Provide the (X, Y) coordinate of the cell's center where the given text is located.  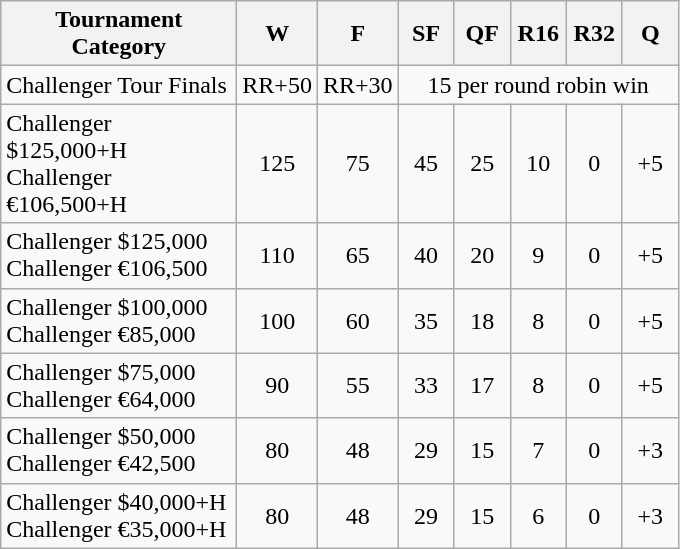
Challenger $50,000 Challenger €42,500 (119, 450)
Challenger $125,000+H Challenger €106,500+H (119, 164)
Challenger $100,000 Challenger €85,000 (119, 320)
100 (278, 320)
Challenger $125,000 Challenger €106,500 (119, 256)
125 (278, 164)
Challenger $75,000 Challenger €64,000 (119, 386)
65 (358, 256)
RR+50 (278, 85)
40 (426, 256)
7 (538, 450)
Challenger Tour Finals (119, 85)
60 (358, 320)
15 per round robin win (538, 85)
SF (426, 34)
QF (482, 34)
18 (482, 320)
R16 (538, 34)
90 (278, 386)
RR+30 (358, 85)
110 (278, 256)
45 (426, 164)
35 (426, 320)
17 (482, 386)
20 (482, 256)
R32 (594, 34)
25 (482, 164)
6 (538, 516)
Tournament Category (119, 34)
Q (650, 34)
W (278, 34)
10 (538, 164)
F (358, 34)
Challenger $40,000+H Challenger €35,000+H (119, 516)
9 (538, 256)
55 (358, 386)
33 (426, 386)
75 (358, 164)
